From the cell containing the given text, extract its center point as (X, Y) coordinate. 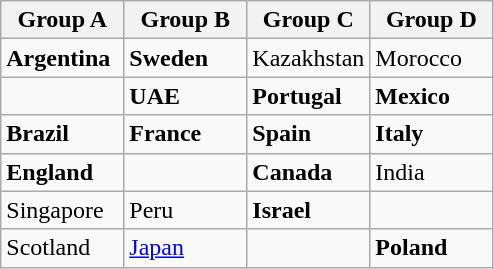
Morocco (432, 58)
Group D (432, 20)
Israel (308, 210)
Portugal (308, 96)
Scotland (62, 248)
Argentina (62, 58)
Japan (186, 248)
Group C (308, 20)
Poland (432, 248)
Singapore (62, 210)
UAE (186, 96)
Italy (432, 134)
Spain (308, 134)
England (62, 172)
Peru (186, 210)
France (186, 134)
Group A (62, 20)
Canada (308, 172)
Sweden (186, 58)
Brazil (62, 134)
India (432, 172)
Mexico (432, 96)
Group B (186, 20)
Kazakhstan (308, 58)
